Provide the [x, y] coordinate of the cell's center where the given text is located.  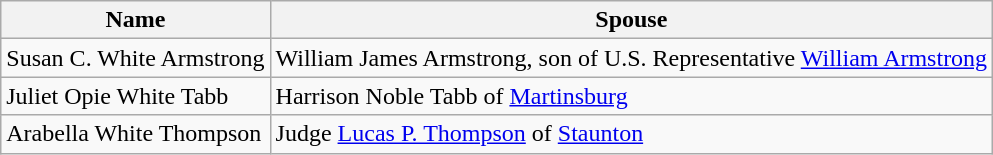
Spouse [632, 20]
Judge Lucas P. Thompson of Staunton [632, 134]
Susan C. White Armstrong [136, 58]
Arabella White Thompson [136, 134]
Juliet Opie White Tabb [136, 96]
Name [136, 20]
William James Armstrong, son of U.S. Representative William Armstrong [632, 58]
Harrison Noble Tabb of Martinsburg [632, 96]
